Identify which cell holds the provided text, then report its (X, Y) central coordinate. 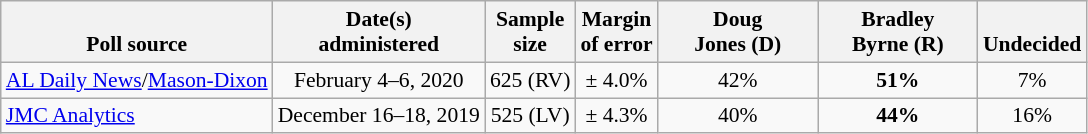
40% (738, 116)
DougJones (D) (738, 32)
AL Daily News/Mason-Dixon (137, 80)
Poll source (137, 32)
16% (1032, 116)
7% (1032, 80)
BradleyByrne (R) (898, 32)
± 4.0% (616, 80)
51% (898, 80)
Samplesize (530, 32)
± 4.3% (616, 116)
42% (738, 80)
625 (RV) (530, 80)
Marginof error (616, 32)
Date(s)administered (379, 32)
December 16–18, 2019 (379, 116)
February 4–6, 2020 (379, 80)
Undecided (1032, 32)
525 (LV) (530, 116)
JMC Analytics (137, 116)
44% (898, 116)
